Output the (X, Y) coordinate of the center of the cell containing the given text.  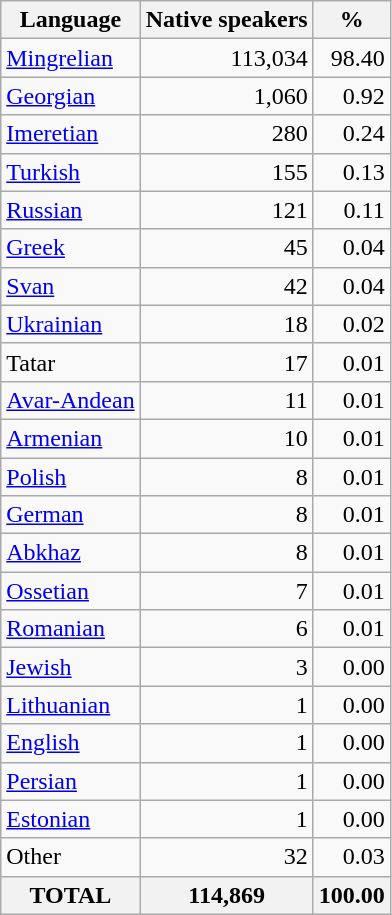
Greek (70, 248)
Estonian (70, 819)
Ukrainian (70, 324)
121 (226, 210)
Native speakers (226, 20)
42 (226, 286)
Abkhaz (70, 553)
18 (226, 324)
German (70, 515)
98.40 (352, 58)
0.11 (352, 210)
0.24 (352, 134)
6 (226, 629)
Turkish (70, 172)
155 (226, 172)
Jewish (70, 667)
Polish (70, 477)
Other (70, 857)
TOTAL (70, 895)
114,869 (226, 895)
Armenian (70, 438)
Russian (70, 210)
Imeretian (70, 134)
32 (226, 857)
English (70, 743)
Lithuanian (70, 705)
3 (226, 667)
% (352, 20)
Ossetian (70, 591)
0.92 (352, 96)
Romanian (70, 629)
10 (226, 438)
0.03 (352, 857)
1,060 (226, 96)
Mingrelian (70, 58)
Georgian (70, 96)
Persian (70, 781)
Tatar (70, 362)
Avar-Andean (70, 400)
Language (70, 20)
100.00 (352, 895)
45 (226, 248)
113,034 (226, 58)
11 (226, 400)
280 (226, 134)
7 (226, 591)
0.13 (352, 172)
Svan (70, 286)
17 (226, 362)
0.02 (352, 324)
